Return (X, Y) of the center of cell containing provided text 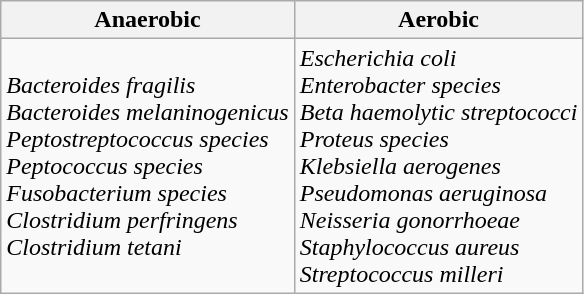
Aerobic (438, 20)
Anaerobic (148, 20)
